Pinpoint the cell where the given text exists, returning its (X, Y) midpoint coordinate. 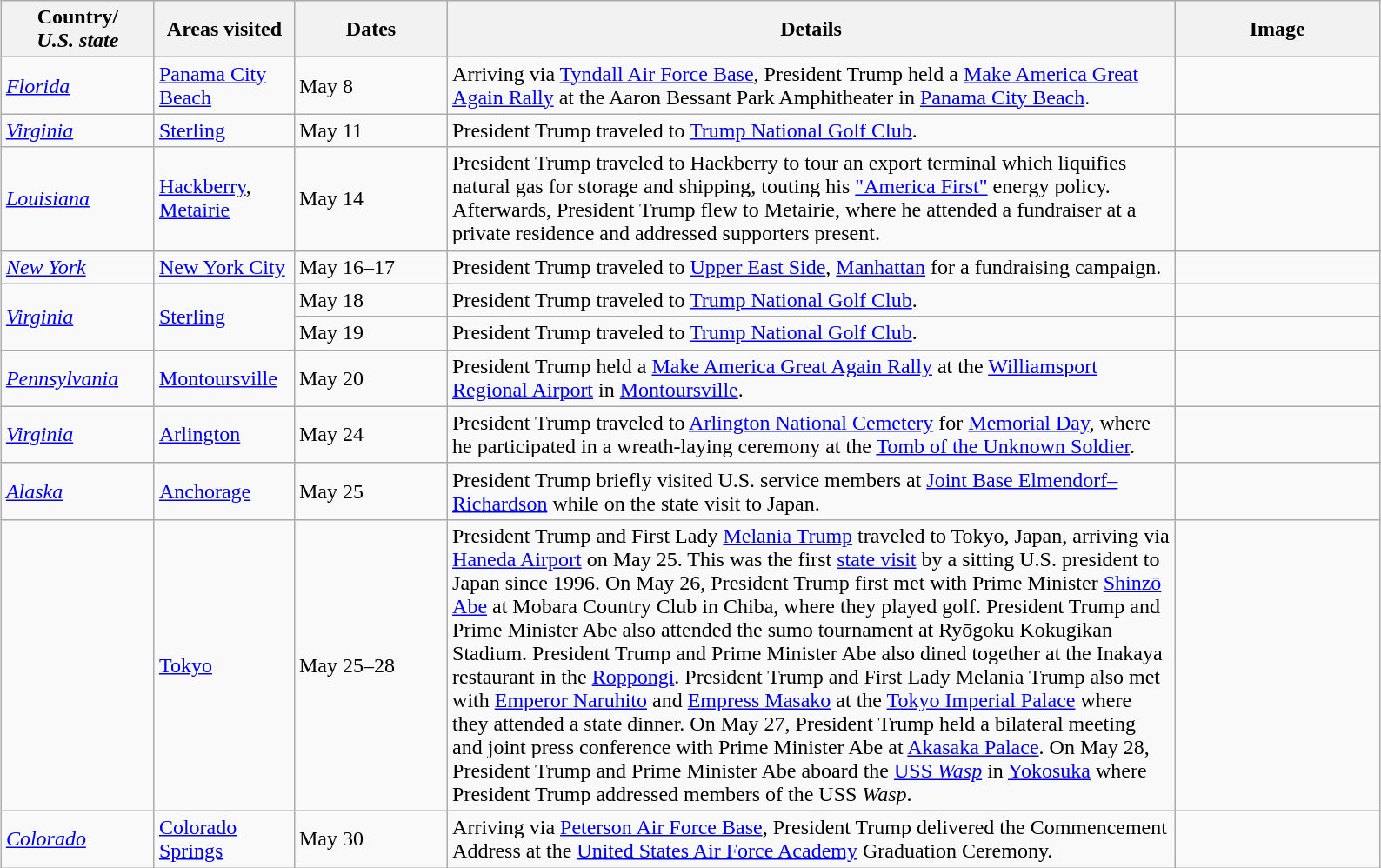
Tokyo (224, 664)
Anchorage (224, 491)
Pennsylvania (77, 377)
May 8 (370, 85)
Montoursville (224, 377)
May 30 (370, 838)
Colorado Springs (224, 838)
Details (811, 30)
May 20 (370, 377)
Dates (370, 30)
May 18 (370, 300)
May 24 (370, 435)
Hackberry, Metairie (224, 198)
Arlington (224, 435)
May 19 (370, 333)
May 11 (370, 130)
New York (77, 267)
Areas visited (224, 30)
Country/U.S. state (77, 30)
President Trump held a Make America Great Again Rally at the Williamsport Regional Airport in Montoursville. (811, 377)
Image (1278, 30)
May 16–17 (370, 267)
Colorado (77, 838)
Florida (77, 85)
Arriving via Peterson Air Force Base, President Trump delivered the Commencement Address at the United States Air Force Academy Graduation Ceremony. (811, 838)
Louisiana (77, 198)
President Trump briefly visited U.S. service members at Joint Base Elmendorf–Richardson while on the state visit to Japan. (811, 491)
Panama City Beach (224, 85)
May 25–28 (370, 664)
Alaska (77, 491)
President Trump traveled to Upper East Side, Manhattan for a fundraising campaign. (811, 267)
May 25 (370, 491)
May 14 (370, 198)
New York City (224, 267)
